Provide the [X, Y] coordinate of the cell's center where the given text is located.  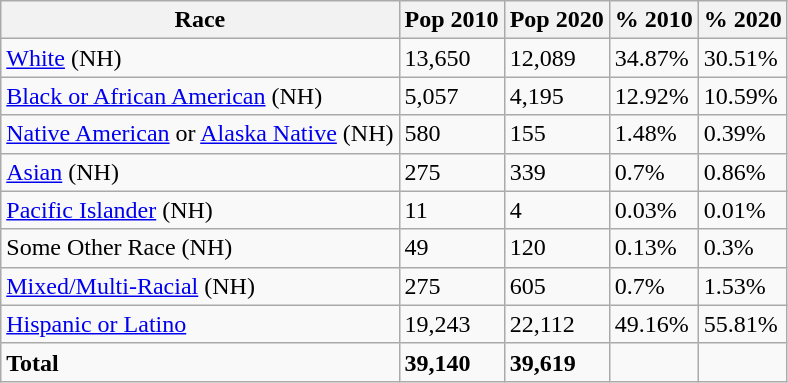
120 [556, 248]
0.13% [654, 248]
11 [452, 210]
155 [556, 134]
580 [452, 134]
White (NH) [200, 58]
12,089 [556, 58]
19,243 [452, 324]
4,195 [556, 96]
13,650 [452, 58]
0.3% [742, 248]
0.01% [742, 210]
339 [556, 172]
Asian (NH) [200, 172]
% 2010 [654, 20]
4 [556, 210]
Pacific Islander (NH) [200, 210]
12.92% [654, 96]
Pop 2010 [452, 20]
5,057 [452, 96]
34.87% [654, 58]
22,112 [556, 324]
0.39% [742, 134]
Mixed/Multi-Racial (NH) [200, 286]
0.03% [654, 210]
49 [452, 248]
1.53% [742, 286]
% 2020 [742, 20]
10.59% [742, 96]
1.48% [654, 134]
Hispanic or Latino [200, 324]
Black or African American (NH) [200, 96]
Some Other Race (NH) [200, 248]
605 [556, 286]
39,619 [556, 362]
Race [200, 20]
Total [200, 362]
30.51% [742, 58]
Pop 2020 [556, 20]
Native American or Alaska Native (NH) [200, 134]
0.86% [742, 172]
55.81% [742, 324]
49.16% [654, 324]
39,140 [452, 362]
